For the text-containing cell, return its midpoint in (X, Y) coordinate format. 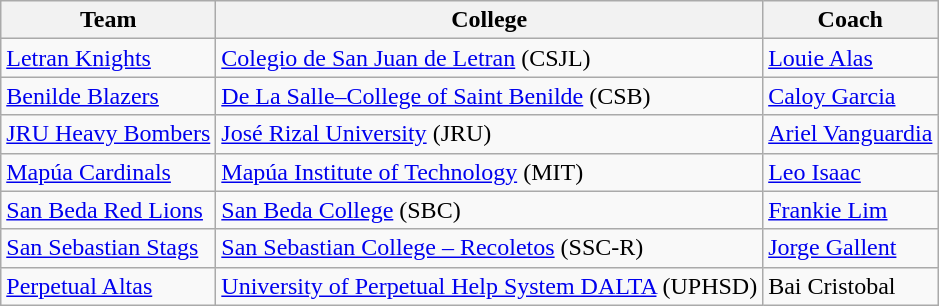
San Sebastian College – Recoletos (SSC-R) (490, 248)
Ariel Vanguardia (850, 134)
Coach (850, 20)
Frankie Lim (850, 210)
San Beda Red Lions (108, 210)
JRU Heavy Bombers (108, 134)
College (490, 20)
Perpetual Altas (108, 286)
Jorge Gallent (850, 248)
Mapúa Institute of Technology (MIT) (490, 172)
University of Perpetual Help System DALTA (UPHSD) (490, 286)
José Rizal University (JRU) (490, 134)
Leo Isaac (850, 172)
San Beda College (SBC) (490, 210)
Mapúa Cardinals (108, 172)
Colegio de San Juan de Letran (CSJL) (490, 58)
De La Salle–College of Saint Benilde (CSB) (490, 96)
Letran Knights (108, 58)
Team (108, 20)
Louie Alas (850, 58)
Benilde Blazers (108, 96)
San Sebastian Stags (108, 248)
Caloy Garcia (850, 96)
Bai Cristobal (850, 286)
